Provide the (x, y) coordinate of the cell's center where the given text is located.  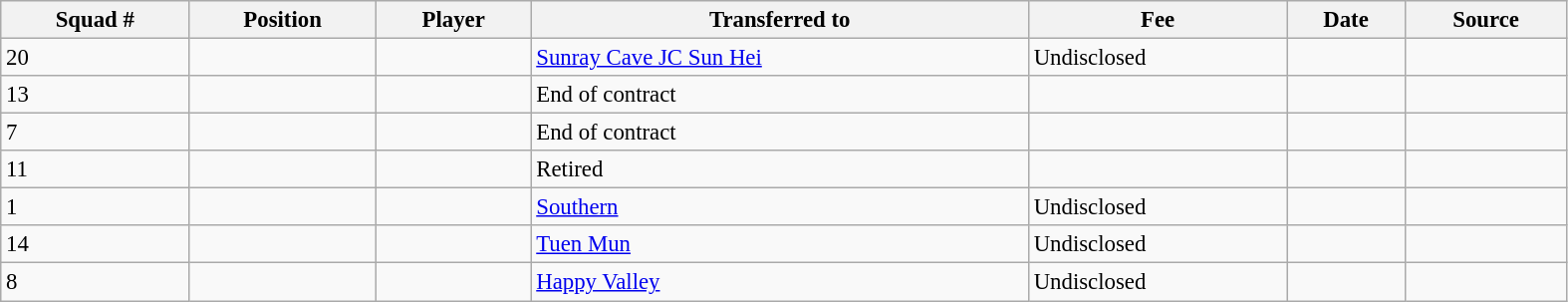
8 (96, 282)
Sunray Cave JC Sun Hei (779, 58)
7 (96, 133)
Retired (779, 169)
Happy Valley (779, 282)
Transferred to (779, 20)
Date (1346, 20)
Position (283, 20)
Source (1486, 20)
Fee (1158, 20)
1 (96, 207)
Tuen Mun (779, 244)
Southern (779, 207)
Squad # (96, 20)
20 (96, 58)
13 (96, 95)
14 (96, 244)
Player (453, 20)
11 (96, 169)
